Extract the [x, y] coordinate from the center of the cell holding the provided text.  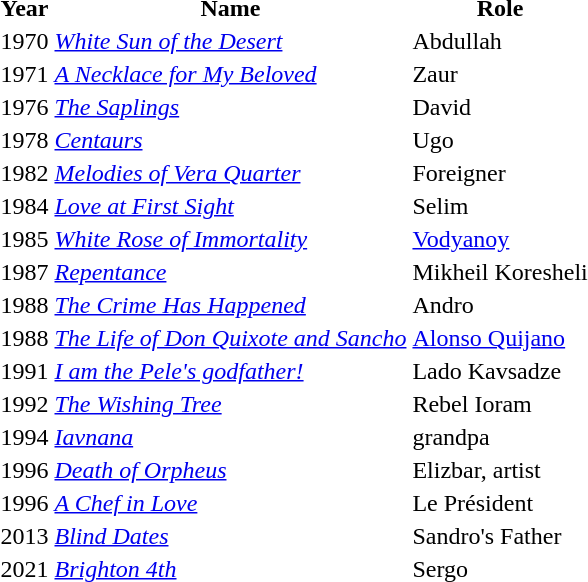
A Necklace for My Beloved [230, 74]
Melodies of Vera Quarter [230, 173]
White Sun of the Desert [230, 41]
Blind Dates [230, 536]
The Saplings [230, 107]
Love at First Sight [230, 206]
The Crime Has Happened [230, 305]
Iavnana [230, 437]
Repentance [230, 272]
The Life of Don Quixote and Sancho [230, 338]
White Rose of Immortality [230, 239]
A Chef in Love [230, 503]
I am the Pele's godfather! [230, 371]
Death of Orpheus [230, 470]
The Wishing Tree [230, 404]
Centaurs [230, 140]
